Find where the given text appears and provide that cell's center as (x, y) coordinate. 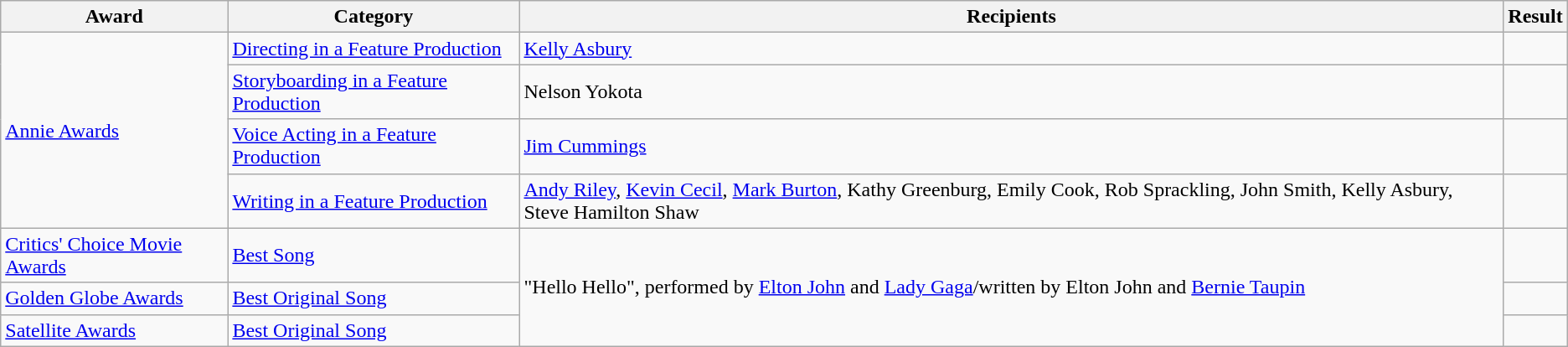
Recipients (1012, 17)
Storyboarding in a Feature Production (374, 92)
Result (1535, 17)
"Hello Hello", performed by Elton John and Lady Gaga/written by Elton John and Bernie Taupin (1012, 287)
Voice Acting in a Feature Production (374, 146)
Kelly Asbury (1012, 49)
Writing in a Feature Production (374, 201)
Jim Cummings (1012, 146)
Critics' Choice Movie Awards (114, 255)
Award (114, 17)
Nelson Yokota (1012, 92)
Directing in a Feature Production (374, 49)
Andy Riley, Kevin Cecil, Mark Burton, Kathy Greenburg, Emily Cook, Rob Sprackling, John Smith, Kelly Asbury, Steve Hamilton Shaw (1012, 201)
Category (374, 17)
Best Song (374, 255)
Satellite Awards (114, 330)
Annie Awards (114, 131)
Golden Globe Awards (114, 298)
